For the text-containing cell, return its midpoint in (x, y) coordinate format. 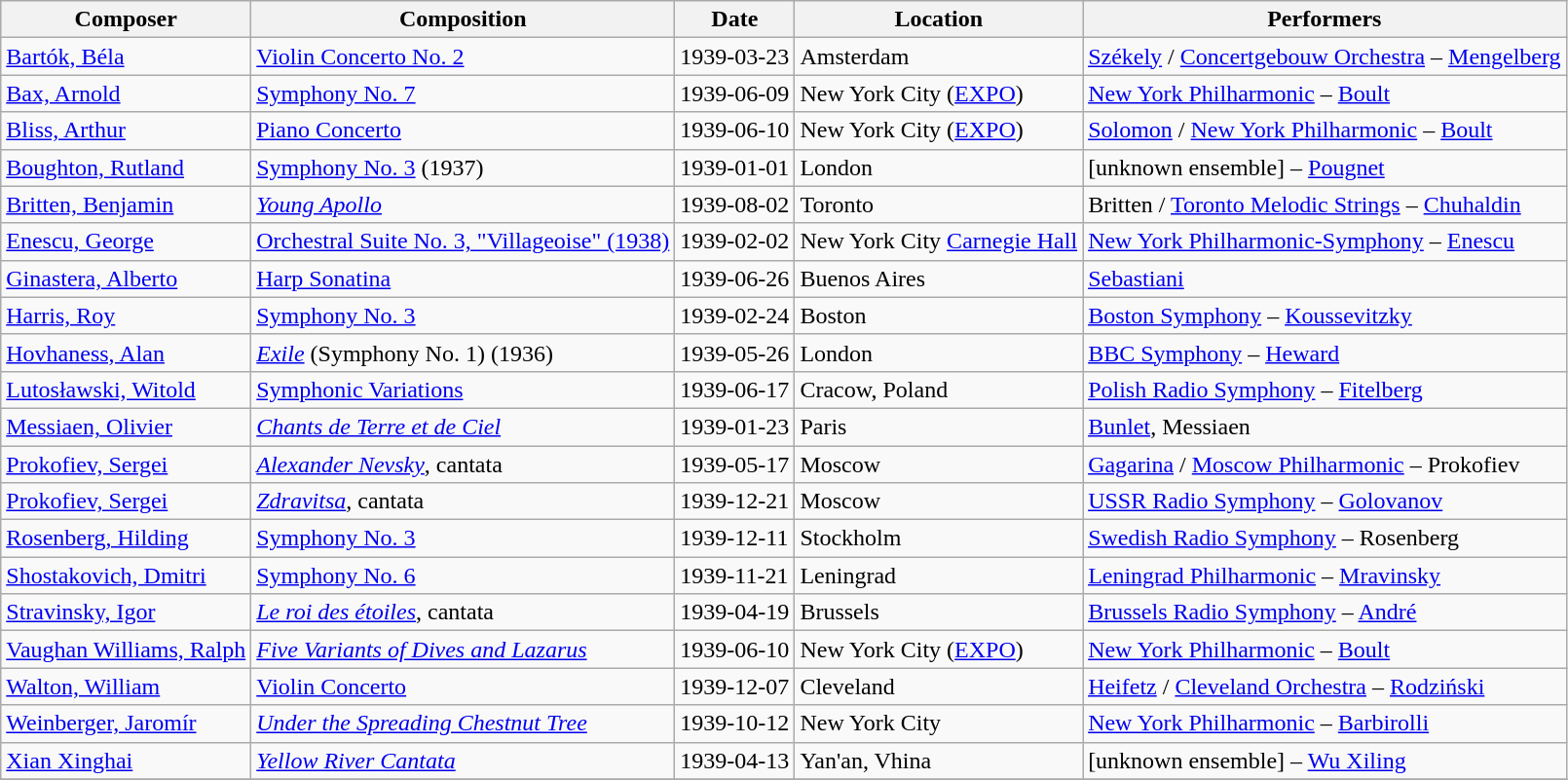
Toronto (939, 204)
Buenos Aires (939, 279)
Orchestral Suite No. 3, "Villageoise" (1938) (464, 241)
Britten, Benjamin (127, 204)
Hovhaness, Alan (127, 353)
Amsterdam (939, 56)
Chants de Terre et de Ciel (464, 427)
New York Philharmonic – Barbirolli (1325, 724)
Zdravitsa, cantata (464, 501)
Five Variants of Dives and Lazarus (464, 650)
Shostakovich, Dmitri (127, 576)
Leningrad Philharmonic – Mravinsky (1325, 576)
Székely / Concertgebouw Orchestra – Mengelberg (1325, 56)
Le roi des étoiles, cantata (464, 613)
Heifetz / Cleveland Orchestra – Rodziński (1325, 687)
Symphony No. 7 (464, 93)
Weinberger, Jaromír (127, 724)
Symphony No. 6 (464, 576)
1939-04-19 (734, 613)
Brussels (939, 613)
Yan'an, Vhina (939, 761)
Bartók, Béla (127, 56)
Ginastera, Alberto (127, 279)
Violin Concerto No. 2 (464, 56)
Gagarina / Moscow Philharmonic – Prokofiev (1325, 464)
Rosenberg, Hilding (127, 539)
Piano Concerto (464, 130)
BBC Symphony – Heward (1325, 353)
[unknown ensemble] – Wu Xiling (1325, 761)
New York Philharmonic-Symphony – Enescu (1325, 241)
Performers (1325, 19)
Yellow River Cantata (464, 761)
1939-02-24 (734, 316)
1939-08-02 (734, 204)
Lutosławski, Witold (127, 390)
1939-06-26 (734, 279)
Boston (939, 316)
Boughton, Rutland (127, 167)
Under the Spreading Chestnut Tree (464, 724)
Harp Sonatina (464, 279)
1939-12-21 (734, 501)
1939-01-01 (734, 167)
1939-01-23 (734, 427)
1939-04-13 (734, 761)
Paris (939, 427)
1939-02-02 (734, 241)
1939-06-17 (734, 390)
Bax, Arnold (127, 93)
Alexander Nevsky, cantata (464, 464)
Stravinsky, Igor (127, 613)
Boston Symphony – Koussevitzky (1325, 316)
Messiaen, Olivier (127, 427)
Composer (127, 19)
Walton, William (127, 687)
1939-03-23 (734, 56)
1939-12-11 (734, 539)
Leningrad (939, 576)
Symphonic Variations (464, 390)
Bliss, Arthur (127, 130)
Solomon / New York Philharmonic – Boult (1325, 130)
Swedish Radio Symphony – Rosenberg (1325, 539)
Stockholm (939, 539)
1939-12-07 (734, 687)
Symphony No. 3 (1937) (464, 167)
Date (734, 19)
Brussels Radio Symphony – André (1325, 613)
New York City Carnegie Hall (939, 241)
1939-05-26 (734, 353)
Xian Xinghai (127, 761)
1939-10-12 (734, 724)
Enescu, George (127, 241)
Young Apollo (464, 204)
1939-11-21 (734, 576)
1939-05-17 (734, 464)
Composition (464, 19)
Violin Concerto (464, 687)
Harris, Roy (127, 316)
Cracow, Poland (939, 390)
Vaughan Williams, Ralph (127, 650)
1939-06-09 (734, 93)
Sebastiani (1325, 279)
Cleveland (939, 687)
Britten / Toronto Melodic Strings – Chuhaldin (1325, 204)
Exile (Symphony No. 1) (1936) (464, 353)
Location (939, 19)
Polish Radio Symphony – Fitelberg (1325, 390)
[unknown ensemble] – Pougnet (1325, 167)
Bunlet, Messiaen (1325, 427)
New York City (939, 724)
USSR Radio Symphony – Golovanov (1325, 501)
